Find where the given text appears and provide that cell's center as [X, Y] coordinate. 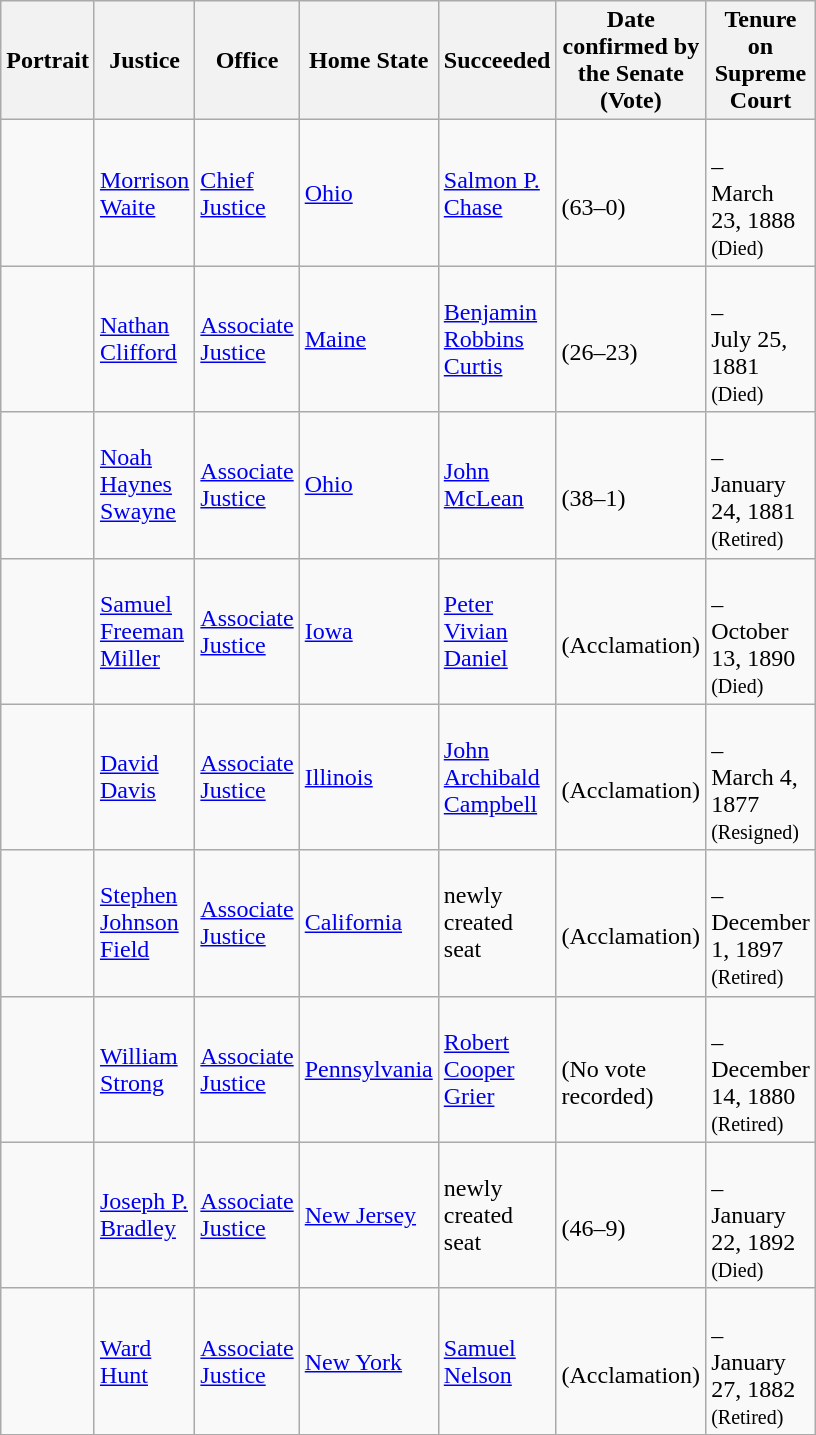
Salmon P. Chase [497, 193]
John McLean [497, 485]
Illinois [368, 777]
William Strong [144, 1069]
Chief Justice [247, 193]
New Jersey [368, 1215]
Justice [144, 60]
Nathan Clifford [144, 339]
(No vote recorded) [631, 1069]
Morrison Waite [144, 193]
–March 4, 1877(Resigned) [761, 777]
California [368, 923]
Benjamin Robbins Curtis [497, 339]
Noah Haynes Swayne [144, 485]
Pennsylvania [368, 1069]
Iowa [368, 631]
Tenure on Supreme Court [761, 60]
(38–1) [631, 485]
(26–23) [631, 339]
Office [247, 60]
Robert Cooper Grier [497, 1069]
–October 13, 1890(Died) [761, 631]
(63–0) [631, 193]
David Davis [144, 777]
Joseph P. Bradley [144, 1215]
–December 14, 1880(Retired) [761, 1069]
–January 24, 1881(Retired) [761, 485]
Samuel Freeman Miller [144, 631]
Maine [368, 339]
–July 25, 1881(Died) [761, 339]
Ward Hunt [144, 1361]
Stephen Johnson Field [144, 923]
Date confirmed by the Senate(Vote) [631, 60]
Samuel Nelson [497, 1361]
Succeeded [497, 60]
Portrait [48, 60]
(46–9) [631, 1215]
Peter Vivian Daniel [497, 631]
John Archibald Campbell [497, 777]
–December 1, 1897(Retired) [761, 923]
–March 23, 1888(Died) [761, 193]
Home State [368, 60]
–January 27, 1882(Retired) [761, 1361]
New York [368, 1361]
–January 22, 1892(Died) [761, 1215]
